From the cell containing the given text, extract its center point as [x, y] coordinate. 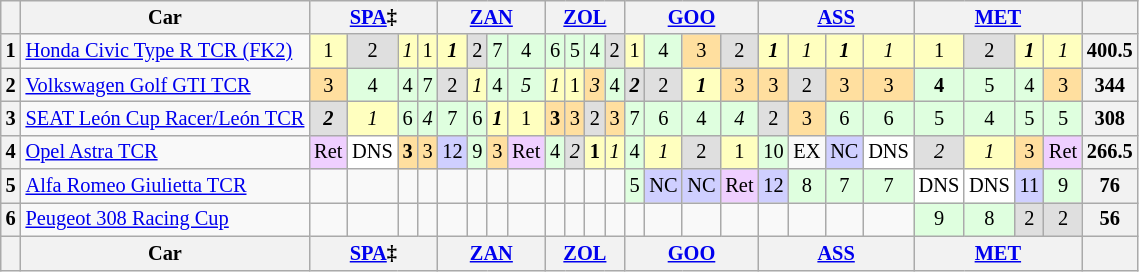
308 [1110, 118]
266.5 [1110, 152]
Alfa Romeo Giulietta TCR [166, 186]
Volkswagen Golf GTI TCR [166, 85]
400.5 [1110, 51]
76 [1110, 186]
10 [773, 152]
SEAT León Cup Racer/León TCR [166, 118]
11 [1030, 186]
Honda Civic Type R TCR (FK2) [166, 51]
EX [806, 152]
Opel Astra TCR [166, 152]
56 [1110, 219]
344 [1110, 85]
Peugeot 308 Racing Cup [166, 219]
